Provide the [X, Y] coordinate of the cell's center where the given text is located.  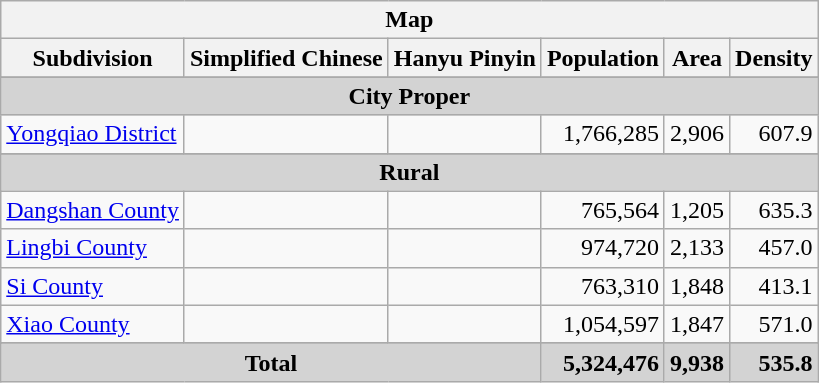
974,720 [602, 248]
1,205 [696, 210]
5,324,476 [602, 362]
Rural [410, 172]
1,847 [696, 324]
2,906 [696, 134]
457.0 [774, 248]
9,938 [696, 362]
Total [272, 362]
571.0 [774, 324]
2,133 [696, 248]
Area [696, 58]
535.8 [774, 362]
635.3 [774, 210]
765,564 [602, 210]
City Proper [410, 96]
413.1 [774, 286]
Hanyu Pinyin [464, 58]
Subdivision [93, 58]
1,054,597 [602, 324]
Xiao County [93, 324]
Si County [93, 286]
Dangshan County [93, 210]
1,766,285 [602, 134]
607.9 [774, 134]
Population [602, 58]
Lingbi County [93, 248]
Density [774, 58]
Simplified Chinese [286, 58]
Map [410, 20]
763,310 [602, 286]
1,848 [696, 286]
Yongqiao District [93, 134]
